Scan for the cell matching the given text and deliver its [x, y] coordinate at center. 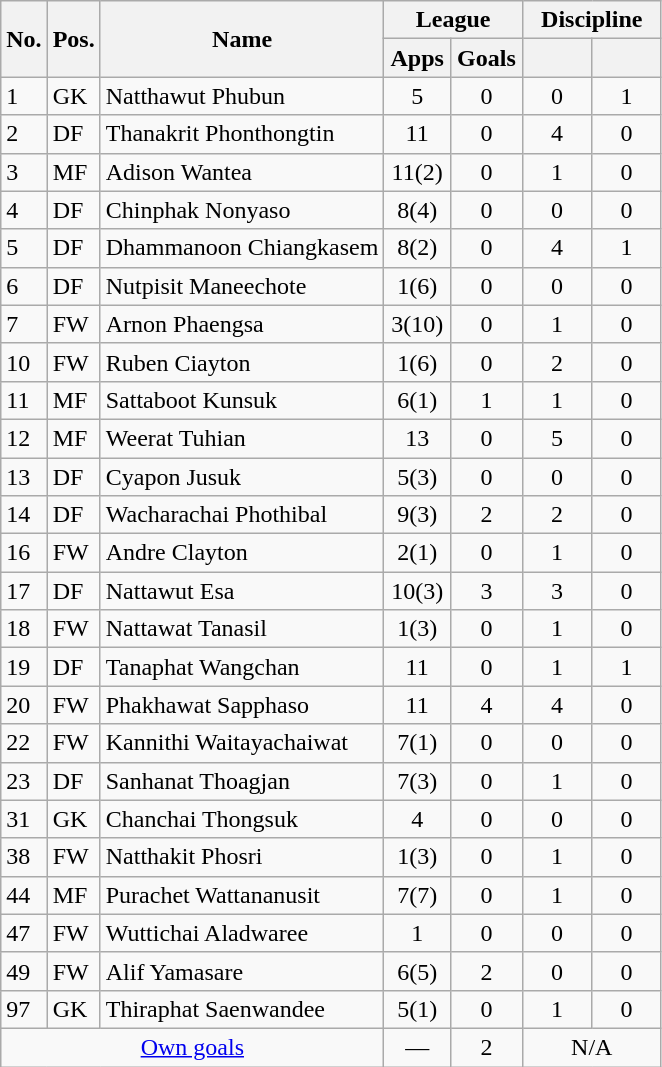
Andre Clayton [242, 553]
Alif Yamasare [242, 971]
Weerat Tuhian [242, 438]
Sanhanat Thoagjan [242, 781]
44 [24, 895]
Phakhawat Sapphaso [242, 705]
Goals [486, 58]
2(1) [418, 553]
Adison Wantea [242, 172]
20 [24, 705]
N/A [592, 1047]
6 [24, 286]
5(1) [418, 1009]
14 [24, 515]
10(3) [418, 591]
49 [24, 971]
6(1) [418, 400]
16 [24, 553]
6(5) [418, 971]
Chinphak Nonyaso [242, 210]
No. [24, 39]
— [418, 1047]
Sattaboot Kunsuk [242, 400]
38 [24, 857]
Nattawut Esa [242, 591]
7(7) [418, 895]
Name [242, 39]
Nutpisit Maneechote [242, 286]
Kannithi Waitayachaiwat [242, 743]
Own goals [192, 1047]
31 [24, 819]
Purachet Wattananusit [242, 895]
Cyapon Jusuk [242, 477]
7 [24, 324]
Ruben Ciayton [242, 362]
Apps [418, 58]
Thiraphat Saenwandee [242, 1009]
8(4) [418, 210]
12 [24, 438]
19 [24, 667]
5(3) [418, 477]
7(1) [418, 743]
Natthakit Phosri [242, 857]
9(3) [418, 515]
Pos. [74, 39]
10 [24, 362]
Natthawut Phubun [242, 96]
Chanchai Thongsuk [242, 819]
Thanakrit Phonthongtin [242, 134]
7(3) [418, 781]
Nattawat Tanasil [242, 629]
Tanaphat Wangchan [242, 667]
47 [24, 933]
17 [24, 591]
Dhammanoon Chiangkasem [242, 248]
18 [24, 629]
Arnon Phaengsa [242, 324]
Wuttichai Aladwaree [242, 933]
Wacharachai Phothibal [242, 515]
Discipline [592, 20]
11(2) [418, 172]
8(2) [418, 248]
97 [24, 1009]
3(10) [418, 324]
23 [24, 781]
22 [24, 743]
League [454, 20]
